Output the (X, Y) coordinate of the center of the cell containing the given text.  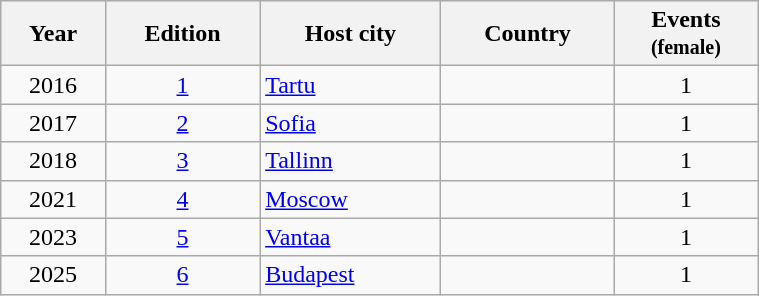
Tallinn (350, 161)
Tartu (350, 85)
Events(female) (686, 34)
2021 (54, 199)
5 (182, 237)
2023 (54, 237)
2 (182, 123)
Vantaa (350, 237)
4 (182, 199)
Moscow (350, 199)
2016 (54, 85)
2025 (54, 275)
2017 (54, 123)
Country (528, 34)
Budapest (350, 275)
6 (182, 275)
3 (182, 161)
Sofia (350, 123)
Edition (182, 34)
2018 (54, 161)
Year (54, 34)
Host city (350, 34)
